Extract the [X, Y] coordinate from the center of the cell holding the provided text.  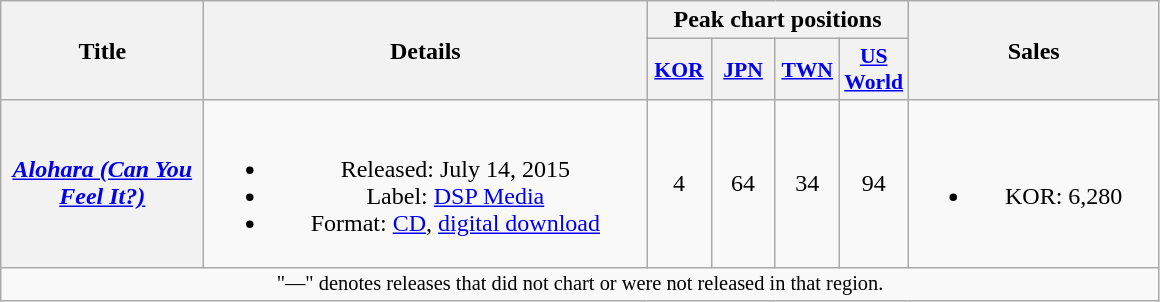
Released: July 14, 2015Label: DSP MediaFormat: CD, digital download [426, 184]
Sales [1034, 50]
Title [102, 50]
USWorld [874, 70]
Details [426, 50]
Peak chart positions [778, 20]
34 [807, 184]
Alohara (Can You Feel It?) [102, 184]
64 [743, 184]
"—" denotes releases that did not chart or were not released in that region. [580, 284]
KOR: 6,280 [1034, 184]
KOR [679, 70]
4 [679, 184]
JPN [743, 70]
94 [874, 184]
TWN [807, 70]
